Locate the cell with the specified text and output its (x, y) center coordinate. 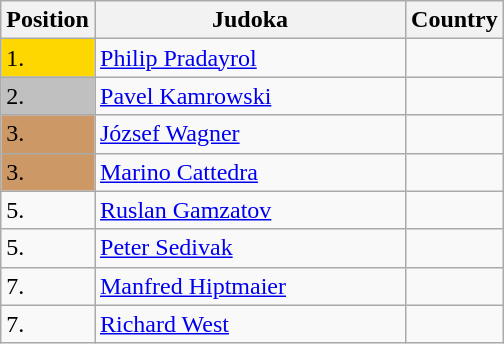
Richard West (250, 324)
Position (48, 20)
Philip Pradayrol (250, 58)
Manfred Hiptmaier (250, 286)
Judoka (250, 20)
Ruslan Gamzatov (250, 210)
Country (455, 20)
József Wagner (250, 134)
Pavel Kamrowski (250, 96)
Peter Sedivak (250, 248)
2. (48, 96)
1. (48, 58)
Marino Cattedra (250, 172)
